Search for the cell housing the specified text and yield its (X, Y) center coordinate. 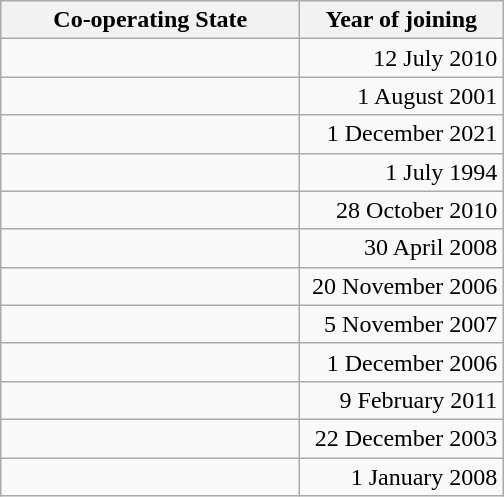
1 January 2008 (402, 477)
1 December 2021 (402, 134)
5 November 2007 (402, 324)
1 December 2006 (402, 362)
1 August 2001 (402, 96)
30 April 2008 (402, 248)
1 July 1994 (402, 172)
28 October 2010 (402, 210)
20 November 2006 (402, 286)
Co-operating State (150, 20)
12 July 2010 (402, 58)
9 February 2011 (402, 400)
22 December 2003 (402, 438)
Year of joining (402, 20)
